From the cell containing the given text, extract its center point as (x, y) coordinate. 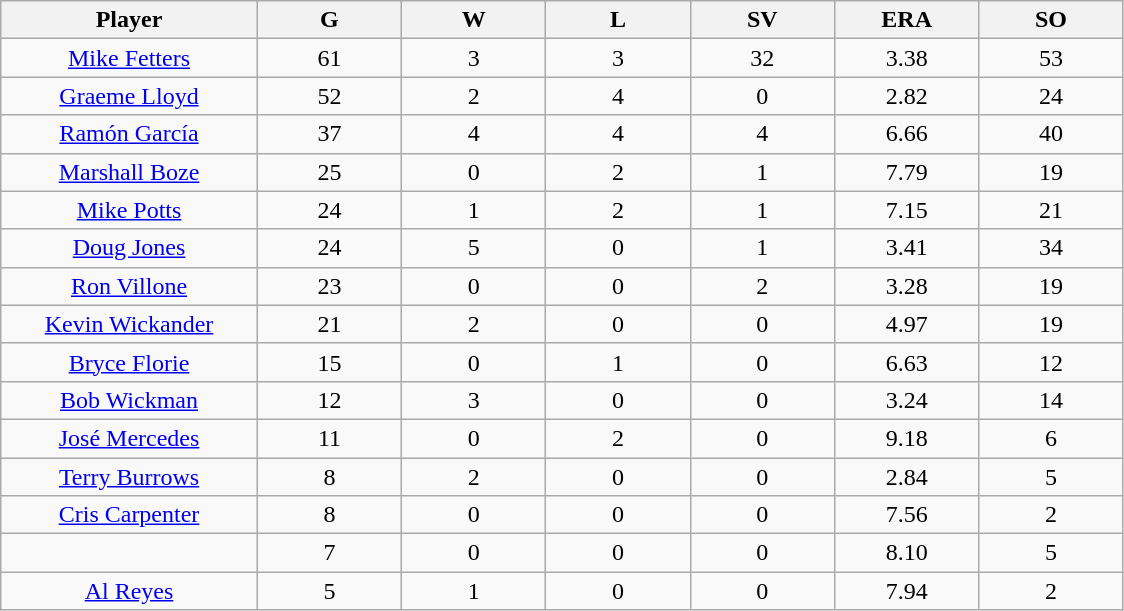
8.10 (907, 553)
ERA (907, 20)
Al Reyes (130, 591)
2.82 (907, 96)
José Mercedes (130, 438)
4.97 (907, 324)
Graeme Lloyd (130, 96)
Mike Potts (130, 210)
14 (1051, 400)
Ron Villone (130, 286)
Doug Jones (130, 248)
7.79 (907, 172)
15 (329, 362)
6.63 (907, 362)
52 (329, 96)
G (329, 20)
Terry Burrows (130, 477)
Player (130, 20)
61 (329, 58)
SV (762, 20)
7.15 (907, 210)
34 (1051, 248)
53 (1051, 58)
32 (762, 58)
Bob Wickman (130, 400)
7 (329, 553)
2.84 (907, 477)
W (474, 20)
11 (329, 438)
37 (329, 134)
3.38 (907, 58)
Mike Fetters (130, 58)
3.24 (907, 400)
9.18 (907, 438)
23 (329, 286)
40 (1051, 134)
SO (1051, 20)
6 (1051, 438)
25 (329, 172)
Kevin Wickander (130, 324)
L (618, 20)
7.94 (907, 591)
Bryce Florie (130, 362)
3.41 (907, 248)
Ramón García (130, 134)
6.66 (907, 134)
7.56 (907, 515)
Marshall Boze (130, 172)
3.28 (907, 286)
Cris Carpenter (130, 515)
